Determine the (x, y) coordinate at the center of the cell enclosing the given text.  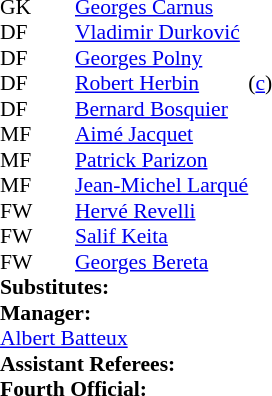
Aimé Jacquet (162, 135)
Salif Keita (162, 237)
Georges Bereta (162, 262)
Patrick Parizon (162, 160)
Substitutes: (124, 287)
Manager: (124, 313)
Jean-Michel Larqué (162, 185)
Hervé Revelli (162, 211)
Georges Polny (162, 58)
Robert Herbin (162, 83)
(c) (260, 83)
Vladimir Durković (162, 33)
Bernard Bosquier (162, 109)
